Locate the cell with the specified text and output its (X, Y) center coordinate. 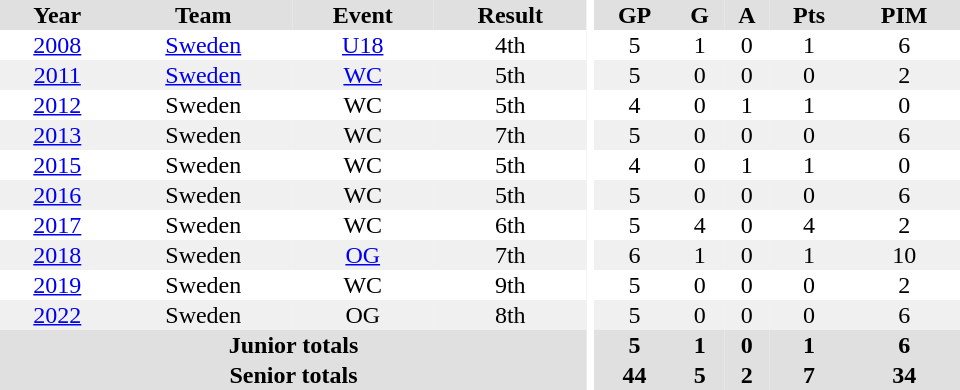
2013 (58, 135)
2008 (58, 45)
6th (511, 225)
G (700, 15)
A (747, 15)
2015 (58, 165)
2017 (58, 225)
Junior totals (294, 345)
Year (58, 15)
Senior totals (294, 375)
34 (904, 375)
GP (635, 15)
44 (635, 375)
Team (204, 15)
2016 (58, 195)
2011 (58, 75)
8th (511, 315)
2018 (58, 255)
10 (904, 255)
Event (363, 15)
9th (511, 285)
4th (511, 45)
Result (511, 15)
Pts (810, 15)
2022 (58, 315)
7 (810, 375)
2019 (58, 285)
U18 (363, 45)
2012 (58, 105)
PIM (904, 15)
